Provide the (X, Y) coordinate of the cell's center where the given text is located.  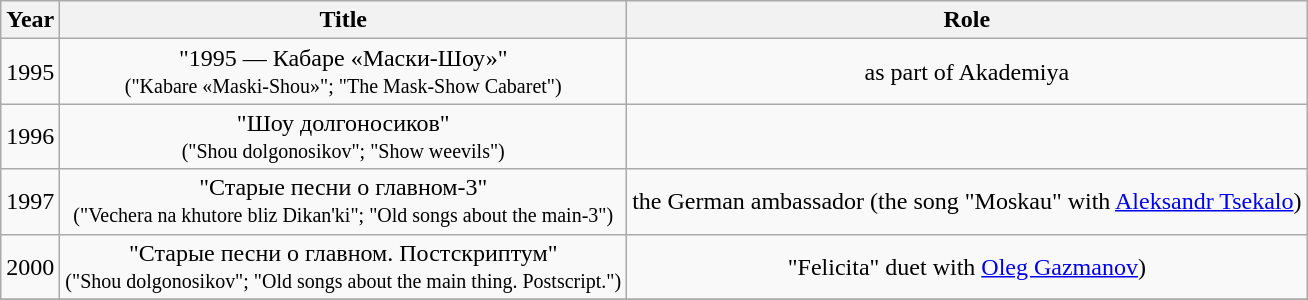
"Шоу долгоносиков" ("Shou dolgonosikov"; "Show weevils") (344, 136)
Year (30, 20)
1995 (30, 72)
1997 (30, 202)
Title (344, 20)
"Старые песни о главном-3" ("Vechera na khutore bliz Dikan'ki"; "Old songs about the main-3") (344, 202)
"Старые песни о главном. Постскриптум" ("Shou dolgonosikov"; "Old songs about the main thing. Postscript.") (344, 266)
"1995 — Кабаре «Маски-Шоу»" ("Kabare «Maski-Shou»"; "The Mask-Show Cabaret") (344, 72)
the German ambassador (the song "Moskau" with Aleksandr Tsekalo) (967, 202)
2000 (30, 266)
Role (967, 20)
as part of Akademiya (967, 72)
1996 (30, 136)
"Felicita" duet with Oleg Gazmanov) (967, 266)
